Return [X, Y] of the center of cell containing provided text 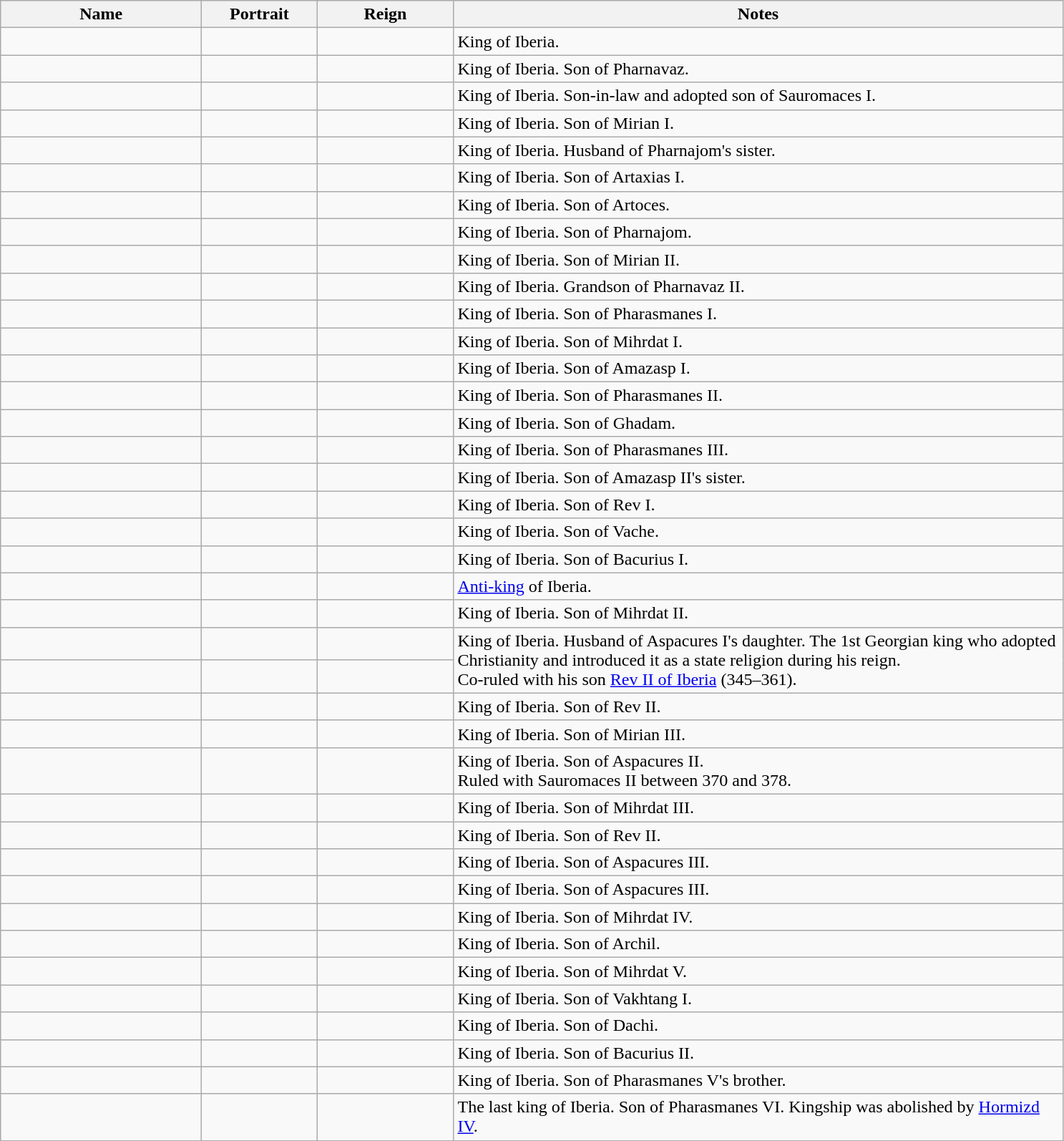
King of Iberia. Son of Artoces. [758, 205]
King of Iberia. Son of Vache. [758, 532]
King of Iberia. Husband of Pharnajom's sister. [758, 150]
King of Iberia. Son of Bacurius I. [758, 559]
King of Iberia. Son of Mihrdat III. [758, 807]
Portrait [259, 14]
Reign [385, 14]
King of Iberia. Son of Vakhtang I. [758, 999]
King of Iberia. Son of Pharasmanes III. [758, 450]
King of Iberia. Son of Mihrdat I. [758, 341]
The last king of Iberia. Son of Pharasmanes VI. Kingship was abolished by Hormizd IV. [758, 1117]
King of Iberia. Son of Mihrdat V. [758, 971]
King of Iberia. Son of Amazasp I. [758, 369]
King of Iberia. Son of Archil. [758, 944]
King of Iberia. Son of Mihrdat IV. [758, 917]
King of Iberia. Son of Pharnavaz. [758, 69]
King of Iberia. Son of Pharasmanes I. [758, 314]
King of Iberia. Son of Mirian III. [758, 734]
King of Iberia. Son of Pharasmanes V's brother. [758, 1080]
King of Iberia. Son of Pharasmanes II. [758, 396]
Notes [758, 14]
King of Iberia. [758, 42]
King of Iberia. Son of Bacurius II. [758, 1053]
King of Iberia. Son of Aspacures II. Ruled with Sauromaces II between 370 and 378. [758, 770]
King of Iberia. Son of Mihrdat II. [758, 613]
King of Iberia. Son of Artaxias I. [758, 178]
King of Iberia. Son of Dachi. [758, 1026]
King of Iberia. Son-in-law and adopted son of Sauromaces I. [758, 96]
King of Iberia. Grandson of Pharnavaz II. [758, 286]
King of Iberia. Son of Ghadam. [758, 423]
King of Iberia. Son of Mirian I. [758, 123]
King of Iberia. Son of Mirian II. [758, 259]
King of Iberia. Son of Amazasp II's sister. [758, 477]
King of Iberia. Son of Rev I. [758, 505]
Name [102, 14]
King of Iberia. Son of Pharnajom. [758, 232]
Anti-king of Iberia. [758, 586]
